Provide the [X, Y] coordinate of the cell's center where the given text is located.  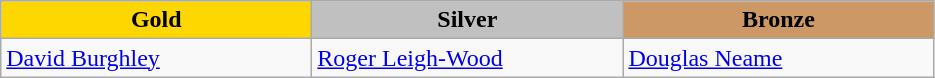
David Burghley [156, 58]
Douglas Neame [778, 58]
Roger Leigh-Wood [468, 58]
Gold [156, 20]
Silver [468, 20]
Bronze [778, 20]
